From the cell containing the given text, extract its center point as (X, Y) coordinate. 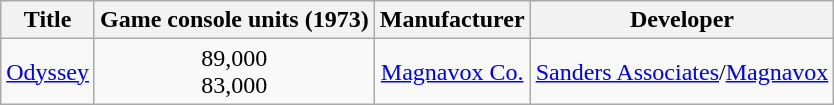
Title (48, 20)
Odyssey (48, 72)
Sanders Associates/Magnavox (682, 72)
Magnavox Co. (452, 72)
Manufacturer (452, 20)
89,00083,000 (234, 72)
Game console units (1973) (234, 20)
Developer (682, 20)
